Return the [X, Y] coordinate for the center point of the cell that contains the specified text.  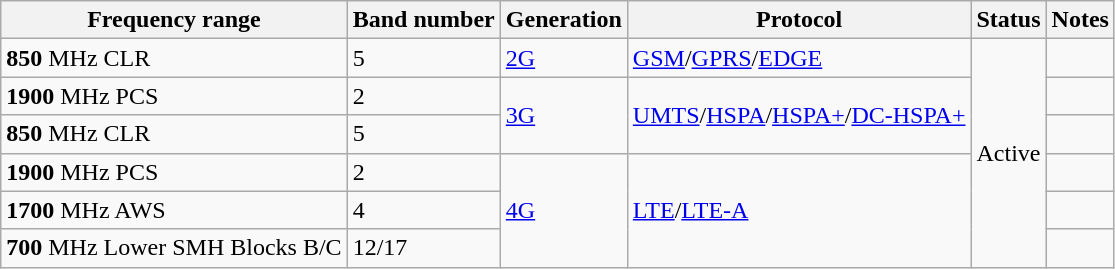
Band number [424, 20]
12/17 [424, 248]
1700 MHz AWS [174, 210]
700 MHz Lower SMH Blocks B/C [174, 248]
GSM/GPRS/EDGE [799, 58]
2G [564, 58]
Status [1008, 20]
Active [1008, 153]
3G [564, 115]
Generation [564, 20]
4 [424, 210]
UMTS/HSPA/HSPA+/DC-HSPA+ [799, 115]
LTE/LTE-A [799, 210]
Notes [1080, 20]
4G [564, 210]
Protocol [799, 20]
Frequency range [174, 20]
